Output the [x, y] coordinate of the center of the cell containing the given text.  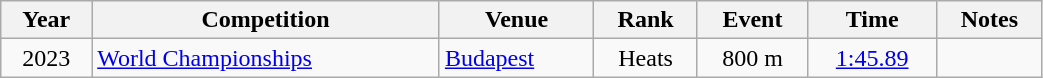
1:45.89 [872, 58]
Budapest [516, 58]
Event [752, 20]
Competition [266, 20]
Year [46, 20]
Time [872, 20]
Rank [646, 20]
World Championships [266, 58]
Venue [516, 20]
2023 [46, 58]
800 m [752, 58]
Heats [646, 58]
Notes [990, 20]
